Capture the cell that displays the provided text and extract its (X, Y) central coordinate. 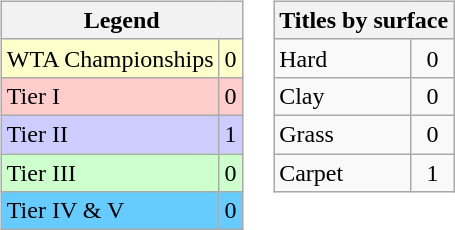
Tier I (110, 96)
Hard (343, 58)
Grass (343, 134)
Tier III (110, 173)
Titles by surface (364, 20)
Tier II (110, 134)
Tier IV & V (110, 211)
Clay (343, 96)
WTA Championships (110, 58)
Legend (122, 20)
Carpet (343, 173)
